Locate the cell with the specified text and output its (X, Y) center coordinate. 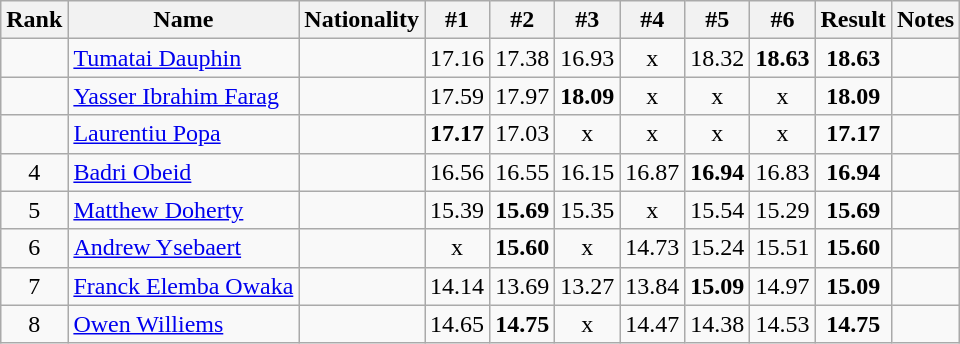
14.65 (458, 324)
Tumatai Dauphin (184, 58)
13.84 (652, 286)
13.69 (522, 286)
Yasser Ibrahim Farag (184, 96)
16.55 (522, 172)
15.51 (782, 248)
7 (34, 286)
14.47 (652, 324)
Andrew Ysebaert (184, 248)
16.56 (458, 172)
6 (34, 248)
Name (184, 20)
14.14 (458, 286)
Nationality (362, 20)
Laurentiu Popa (184, 134)
15.29 (782, 210)
17.16 (458, 58)
8 (34, 324)
15.35 (588, 210)
#3 (588, 20)
Owen Williems (184, 324)
14.73 (652, 248)
16.87 (652, 172)
17.97 (522, 96)
14.97 (782, 286)
18.32 (718, 58)
#2 (522, 20)
#1 (458, 20)
16.83 (782, 172)
14.53 (782, 324)
4 (34, 172)
Notes (925, 20)
17.59 (458, 96)
#6 (782, 20)
16.93 (588, 58)
17.38 (522, 58)
15.39 (458, 210)
15.54 (718, 210)
14.38 (718, 324)
16.15 (588, 172)
Matthew Doherty (184, 210)
Rank (34, 20)
13.27 (588, 286)
Franck Elemba Owaka (184, 286)
Badri Obeid (184, 172)
17.03 (522, 134)
#5 (718, 20)
5 (34, 210)
15.24 (718, 248)
Result (853, 20)
#4 (652, 20)
